Scan for the cell matching the given text and deliver its (x, y) coordinate at center. 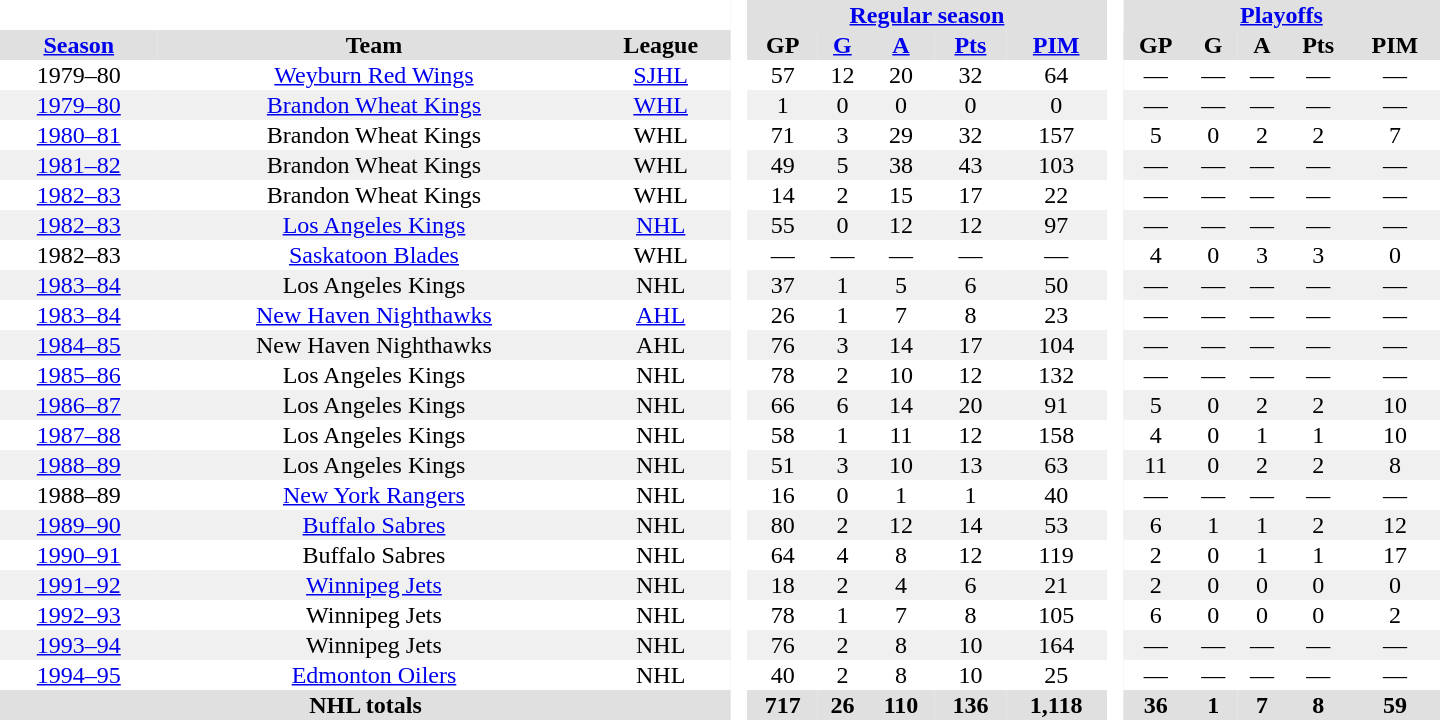
59 (1395, 705)
1986–87 (79, 405)
1993–94 (79, 645)
1990–91 (79, 555)
37 (782, 285)
105 (1056, 615)
97 (1056, 225)
51 (782, 465)
164 (1056, 645)
38 (901, 165)
29 (901, 135)
Season (79, 45)
23 (1056, 315)
103 (1056, 165)
Team (374, 45)
SJHL (660, 75)
119 (1056, 555)
1994–95 (79, 675)
55 (782, 225)
110 (901, 705)
Weyburn Red Wings (374, 75)
21 (1056, 585)
66 (782, 405)
1,118 (1056, 705)
1992–93 (79, 615)
157 (1056, 135)
63 (1056, 465)
Playoffs (1282, 15)
18 (782, 585)
158 (1056, 435)
80 (782, 525)
717 (782, 705)
58 (782, 435)
1980–81 (79, 135)
1981–82 (79, 165)
49 (782, 165)
25 (1056, 675)
36 (1156, 705)
136 (970, 705)
91 (1056, 405)
57 (782, 75)
NHL totals (366, 705)
13 (970, 465)
1987–88 (79, 435)
43 (970, 165)
16 (782, 495)
71 (782, 135)
New York Rangers (374, 495)
1991–92 (79, 585)
Regular season (926, 15)
53 (1056, 525)
15 (901, 195)
1989–90 (79, 525)
132 (1056, 375)
1984–85 (79, 345)
1985–86 (79, 375)
50 (1056, 285)
Saskatoon Blades (374, 255)
104 (1056, 345)
Edmonton Oilers (374, 675)
22 (1056, 195)
League (660, 45)
